Return the (x, y) coordinate for the center point of the cell that contains the specified text.  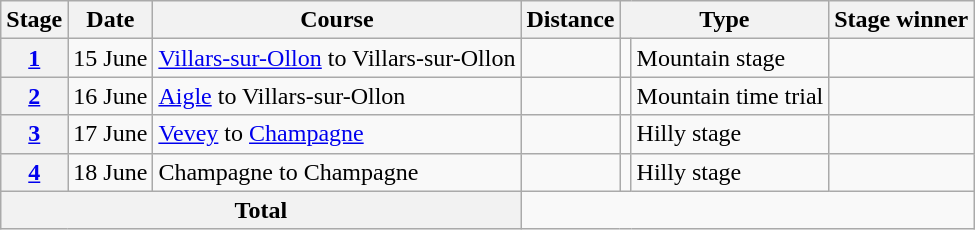
2 (34, 96)
Date (110, 20)
16 June (110, 96)
15 June (110, 58)
17 June (110, 134)
Type (724, 20)
Total (261, 210)
Stage (34, 20)
4 (34, 172)
Villars-sur-Ollon to Villars-sur-Ollon (337, 58)
3 (34, 134)
1 (34, 58)
Mountain stage (730, 58)
Stage winner (902, 20)
18 June (110, 172)
Champagne to Champagne (337, 172)
Mountain time trial (730, 96)
Course (337, 20)
Vevey to Champagne (337, 134)
Distance (570, 20)
Aigle to Villars-sur-Ollon (337, 96)
